Search for the cell housing the specified text and yield its [x, y] center coordinate. 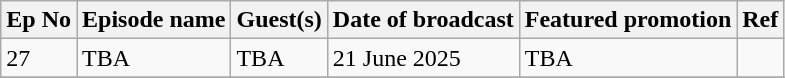
Ref [760, 20]
Featured promotion [628, 20]
Ep No [39, 20]
Episode name [153, 20]
Guest(s) [279, 20]
Date of broadcast [423, 20]
27 [39, 58]
21 June 2025 [423, 58]
